Return the (x, y) coordinate for the center point of the cell that contains the specified text.  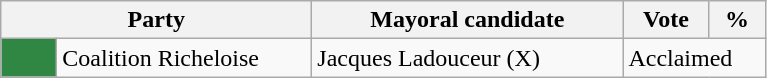
Acclaimed (694, 58)
Coalition Richeloise (184, 58)
Vote (666, 20)
Mayoral candidate (468, 20)
Jacques Ladouceur (X) (468, 58)
Party (156, 20)
% (737, 20)
